Identify which cell holds the provided text, then report its [X, Y] central coordinate. 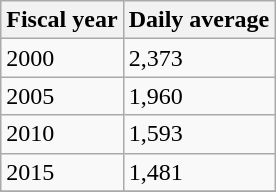
Daily average [199, 20]
1,593 [199, 134]
1,960 [199, 96]
2,373 [199, 58]
2000 [62, 58]
2015 [62, 172]
2010 [62, 134]
2005 [62, 96]
1,481 [199, 172]
Fiscal year [62, 20]
